Return [X, Y] of the center of cell containing provided text 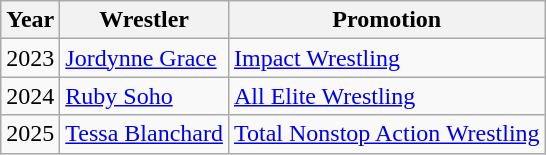
Total Nonstop Action Wrestling [386, 134]
Promotion [386, 20]
All Elite Wrestling [386, 96]
Jordynne Grace [144, 58]
2025 [30, 134]
Ruby Soho [144, 96]
Tessa Blanchard [144, 134]
2023 [30, 58]
Wrestler [144, 20]
2024 [30, 96]
Year [30, 20]
Impact Wrestling [386, 58]
